Output the (X, Y) coordinate of the center of the cell containing the given text.  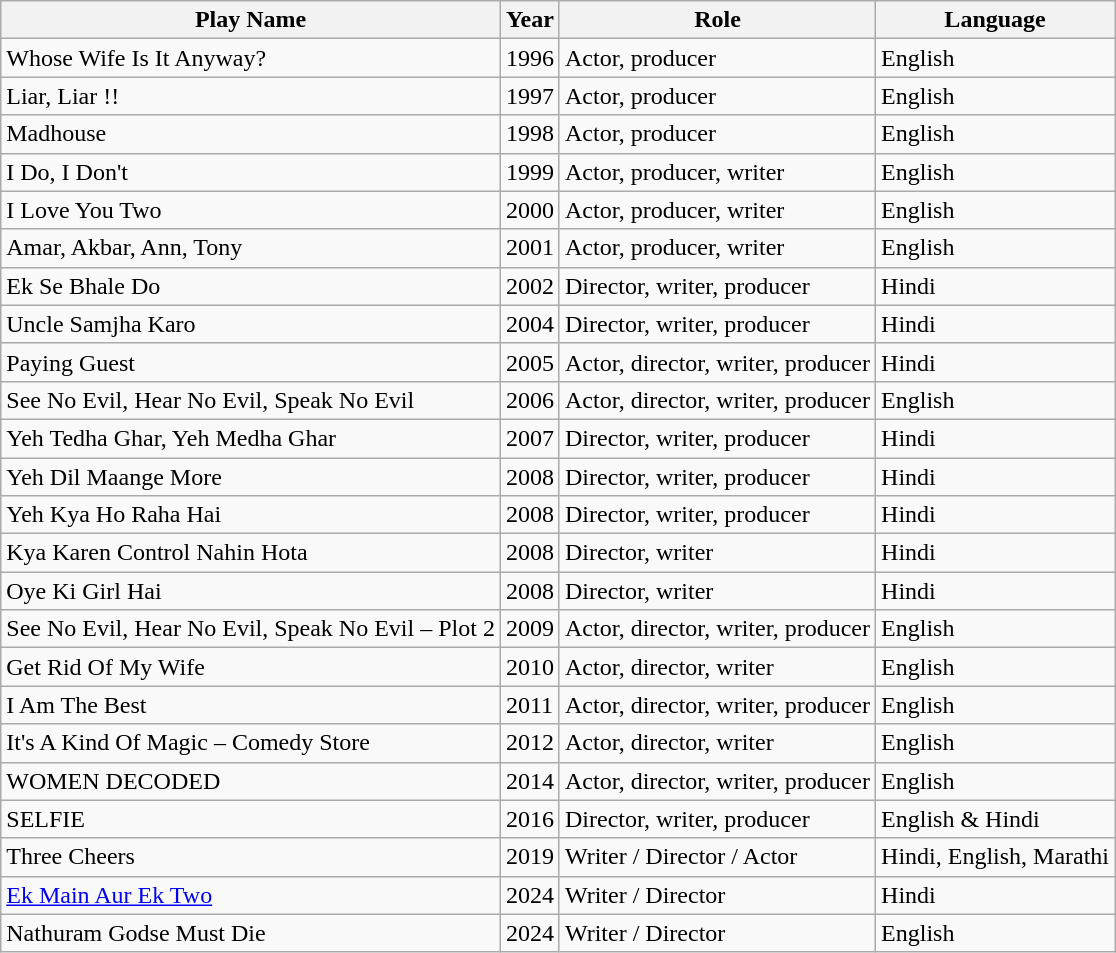
Role (717, 20)
2002 (530, 286)
Whose Wife Is It Anyway? (251, 58)
Writer / Director / Actor (717, 857)
Ek Main Aur Ek Two (251, 895)
Madhouse (251, 134)
2012 (530, 743)
1997 (530, 96)
Paying Guest (251, 362)
Oye Ki Girl Hai (251, 591)
Get Rid Of My Wife (251, 667)
2014 (530, 781)
Yeh Dil Maange More (251, 477)
2000 (530, 210)
1999 (530, 172)
2011 (530, 705)
Kya Karen Control Nahin Hota (251, 553)
Hindi, English, Marathi (996, 857)
See No Evil, Hear No Evil, Speak No Evil (251, 400)
1996 (530, 58)
Uncle Samjha Karo (251, 324)
I Do, I Don't (251, 172)
Language (996, 20)
2010 (530, 667)
Ek Se Bhale Do (251, 286)
Three Cheers (251, 857)
WOMEN DECODED (251, 781)
2005 (530, 362)
2009 (530, 629)
2006 (530, 400)
2016 (530, 819)
1998 (530, 134)
It's A Kind Of Magic – Comedy Store (251, 743)
2007 (530, 438)
See No Evil, Hear No Evil, Speak No Evil – Plot 2 (251, 629)
2019 (530, 857)
Yeh Tedha Ghar, Yeh Medha Ghar (251, 438)
2004 (530, 324)
Year (530, 20)
Play Name (251, 20)
Yeh Kya Ho Raha Hai (251, 515)
Nathuram Godse Must Die (251, 933)
I Am The Best (251, 705)
Amar, Akbar, Ann, Tony (251, 248)
I Love You Two (251, 210)
English & Hindi (996, 819)
SELFIE (251, 819)
2001 (530, 248)
Liar, Liar !! (251, 96)
